Output the [x, y] coordinate of the center of the cell containing the given text.  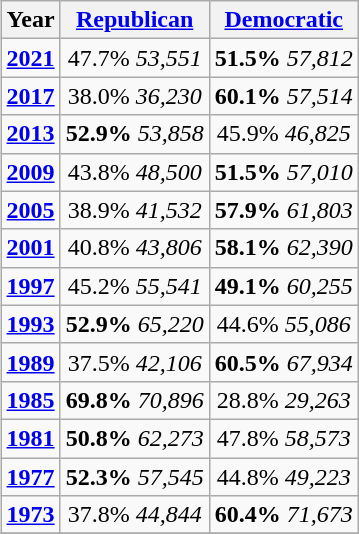
1989 [30, 362]
44.6% 55,086 [284, 324]
1977 [30, 477]
Republican [134, 20]
37.5% 42,106 [134, 362]
60.5% 67,934 [284, 362]
40.8% 43,806 [134, 248]
2017 [30, 96]
28.8% 29,263 [284, 400]
52.9% 53,858 [134, 134]
47.8% 58,573 [284, 438]
50.8% 62,273 [134, 438]
43.8% 48,500 [134, 172]
38.9% 41,532 [134, 210]
52.3% 57,545 [134, 477]
2013 [30, 134]
51.5% 57,812 [284, 58]
1985 [30, 400]
1997 [30, 286]
60.4% 71,673 [284, 515]
60.1% 57,514 [284, 96]
2021 [30, 58]
2009 [30, 172]
49.1% 60,255 [284, 286]
Year [30, 20]
37.8% 44,844 [134, 515]
47.7% 53,551 [134, 58]
2001 [30, 248]
44.8% 49,223 [284, 477]
2005 [30, 210]
58.1% 62,390 [284, 248]
1993 [30, 324]
45.2% 55,541 [134, 286]
1973 [30, 515]
52.9% 65,220 [134, 324]
69.8% 70,896 [134, 400]
Democratic [284, 20]
45.9% 46,825 [284, 134]
51.5% 57,010 [284, 172]
38.0% 36,230 [134, 96]
1981 [30, 438]
57.9% 61,803 [284, 210]
